Pinpoint the cell where the given text exists, returning its [x, y] midpoint coordinate. 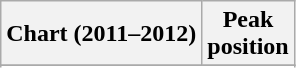
Chart (2011–2012) [102, 34]
Peakposition [248, 34]
